Capture the cell that displays the provided text and extract its [x, y] central coordinate. 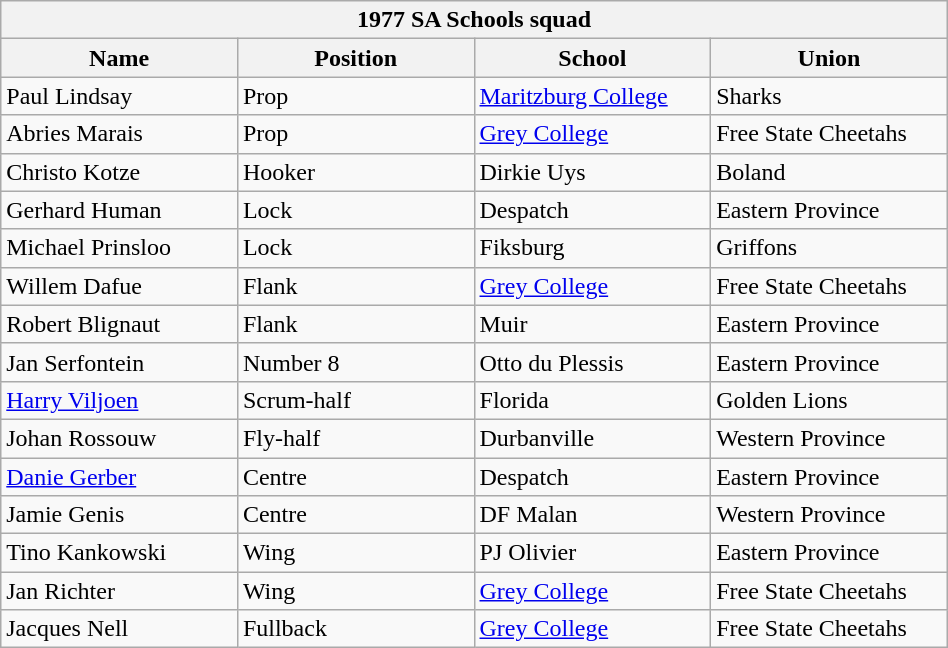
Paul Lindsay [120, 96]
Number 8 [356, 362]
Maritzburg College [592, 96]
Fullback [356, 629]
Golden Lions [830, 400]
Griffons [830, 248]
Boland [830, 172]
Johan Rossouw [120, 438]
Hooker [356, 172]
Fiksburg [592, 248]
Gerhard Human [120, 210]
DF Malan [592, 515]
Name [120, 58]
Florida [592, 400]
Muir [592, 324]
Fly-half [356, 438]
Jan Richter [120, 591]
1977 SA Schools squad [474, 20]
Tino Kankowski [120, 553]
School [592, 58]
PJ Olivier [592, 553]
Union [830, 58]
Jan Serfontein [120, 362]
Michael Prinsloo [120, 248]
Abries Marais [120, 134]
Otto du Plessis [592, 362]
Jamie Genis [120, 515]
Dirkie Uys [592, 172]
Harry Viljoen [120, 400]
Scrum-half [356, 400]
Durbanville [592, 438]
Jacques Nell [120, 629]
Robert Blignaut [120, 324]
Sharks [830, 96]
Danie Gerber [120, 477]
Willem Dafue [120, 286]
Position [356, 58]
Christo Kotze [120, 172]
